Capture the cell that displays the provided text and extract its [X, Y] central coordinate. 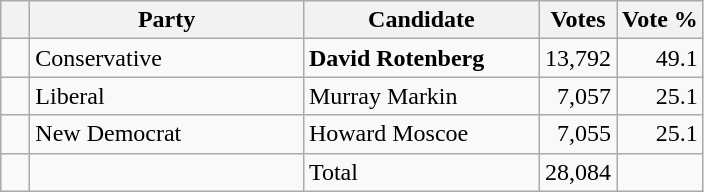
New Democrat [167, 134]
Votes [578, 20]
28,084 [578, 172]
David Rotenberg [421, 58]
Howard Moscoe [421, 134]
7,055 [578, 134]
Candidate [421, 20]
Conservative [167, 58]
13,792 [578, 58]
Party [167, 20]
7,057 [578, 96]
Murray Markin [421, 96]
49.1 [660, 58]
Total [421, 172]
Vote % [660, 20]
Liberal [167, 96]
